Detect which cell encompasses the target text, then output its [x, y] center coordinate. 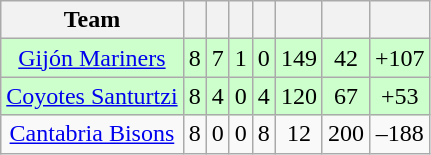
120 [298, 96]
200 [346, 134]
+53 [400, 96]
67 [346, 96]
+107 [400, 58]
149 [298, 58]
7 [218, 58]
–188 [400, 134]
12 [298, 134]
42 [346, 58]
Team [92, 20]
Cantabria Bisons [92, 134]
Gijón Mariners [92, 58]
Coyotes Santurtzi [92, 96]
1 [240, 58]
